Output the (X, Y) coordinate of the center of the cell containing the given text.  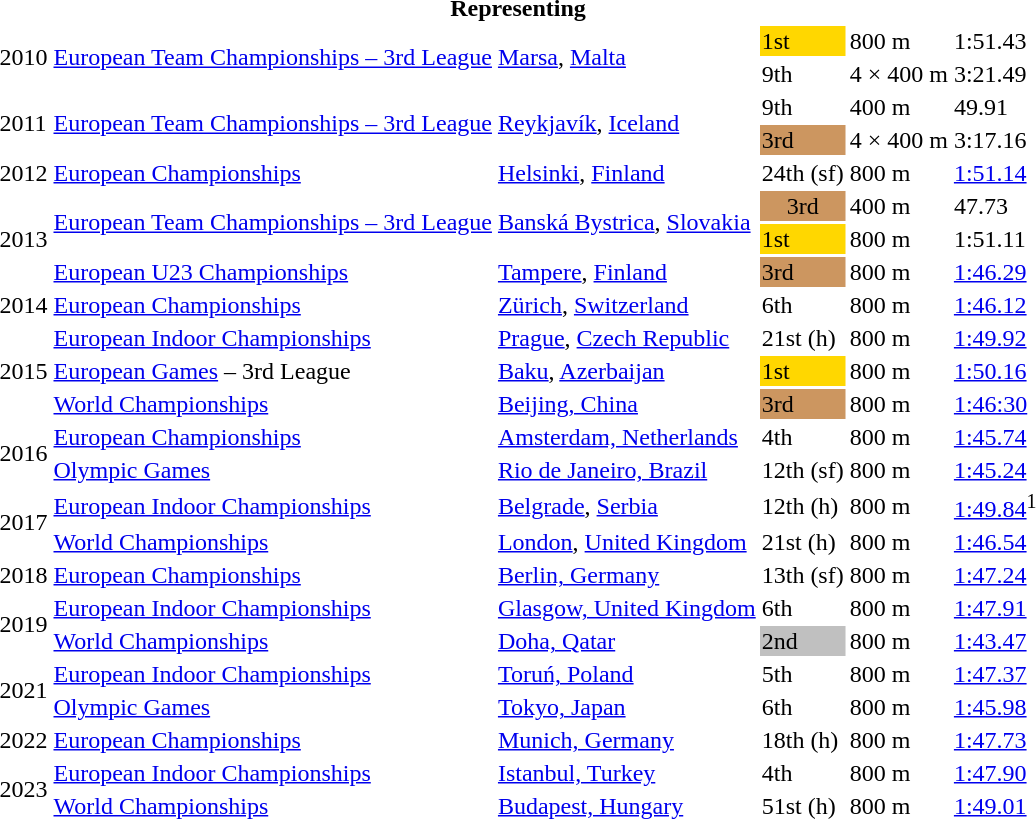
Toruń, Poland (626, 674)
Baku, Azerbaijan (626, 371)
European U23 Championships (272, 272)
Istanbul, Turkey (626, 773)
12th (h) (802, 506)
2nd (802, 641)
Belgrade, Serbia (626, 506)
Helsinki, Finland (626, 173)
Doha, Qatar (626, 641)
Prague, Czech Republic (626, 338)
5th (802, 674)
European Games – 3rd League (272, 371)
Tampere, Finland (626, 272)
13th (sf) (802, 575)
Banská Bystrica, Slovakia (626, 222)
18th (h) (802, 740)
Reykjavík, Iceland (626, 124)
24th (sf) (802, 173)
Marsa, Malta (626, 58)
Rio de Janeiro, Brazil (626, 470)
Glasgow, United Kingdom (626, 608)
Amsterdam, Netherlands (626, 437)
Tokyo, Japan (626, 707)
London, United Kingdom (626, 542)
Beijing, China (626, 404)
Munich, Germany (626, 740)
12th (sf) (802, 470)
Berlin, Germany (626, 575)
Zürich, Switzerland (626, 305)
